Return the (X, Y) coordinate for the center point of the cell that contains the specified text.  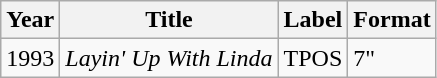
7" (392, 58)
Year (30, 20)
1993 (30, 58)
TPOS (313, 58)
Label (313, 20)
Format (392, 20)
Title (169, 20)
Layin' Up With Linda (169, 58)
